Search for the cell housing the specified text and yield its (X, Y) center coordinate. 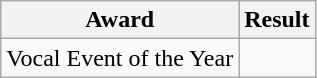
Vocal Event of the Year (120, 58)
Result (277, 20)
Award (120, 20)
